Scan for the cell matching the given text and deliver its [x, y] coordinate at center. 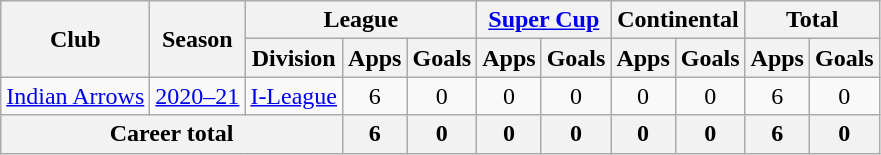
Total [812, 20]
Season [198, 39]
Division [294, 58]
Career total [172, 134]
Club [76, 39]
I-League [294, 96]
2020–21 [198, 96]
Indian Arrows [76, 96]
Continental [678, 20]
Super Cup [544, 20]
League [361, 20]
